For the text-containing cell, return its midpoint in [x, y] coordinate format. 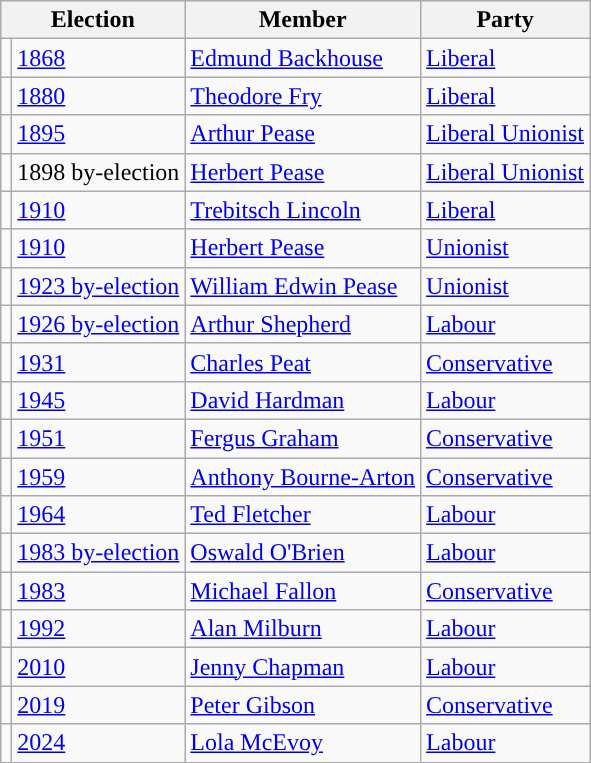
Peter Gibson [303, 705]
1931 [98, 362]
1923 by-election [98, 286]
Anthony Bourne-Arton [303, 477]
Edmund Backhouse [303, 58]
Lola McEvoy [303, 743]
1983 by-election [98, 553]
Oswald O'Brien [303, 553]
1898 by-election [98, 172]
William Edwin Pease [303, 286]
1951 [98, 438]
1880 [98, 96]
Election [93, 20]
1992 [98, 629]
Charles Peat [303, 362]
David Hardman [303, 400]
Arthur Shepherd [303, 324]
2024 [98, 743]
Fergus Graham [303, 438]
Ted Fletcher [303, 515]
Member [303, 20]
1895 [98, 134]
Trebitsch Lincoln [303, 210]
1945 [98, 400]
1964 [98, 515]
Party [506, 20]
2019 [98, 705]
1959 [98, 477]
Jenny Chapman [303, 667]
1983 [98, 591]
Alan Milburn [303, 629]
1926 by-election [98, 324]
Theodore Fry [303, 96]
Michael Fallon [303, 591]
2010 [98, 667]
1868 [98, 58]
Arthur Pease [303, 134]
